Scan for the cell matching the given text and deliver its (x, y) coordinate at center. 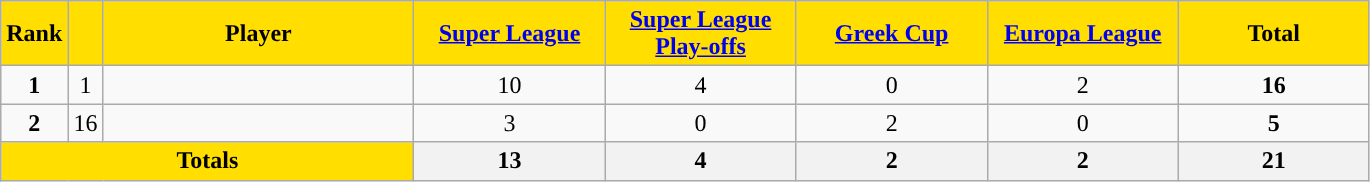
Europa League (1082, 34)
21 (1274, 161)
Super League Play-offs (700, 34)
Player (258, 34)
Total (1274, 34)
13 (510, 161)
Rank (34, 34)
10 (510, 85)
Totals (208, 161)
Greek Cup (892, 34)
3 (510, 123)
5 (1274, 123)
Super League (510, 34)
